Locate the cell with the specified text and output its [x, y] center coordinate. 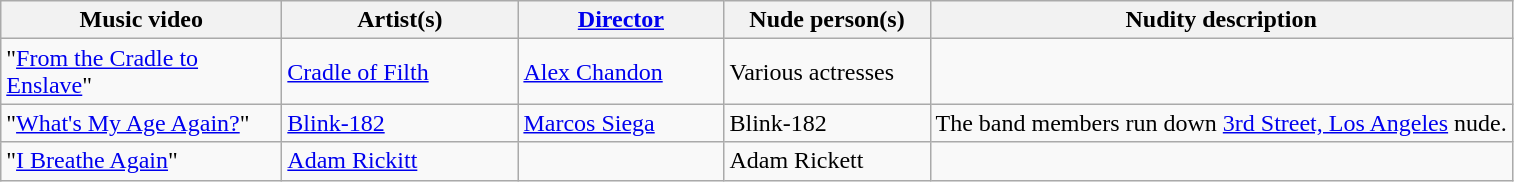
The band members run down 3rd Street, Los Angeles nude. [1221, 123]
"I Breathe Again" [142, 161]
Adam Rickett [827, 161]
Alex Chandon [621, 72]
Marcos Siega [621, 123]
Various actresses [827, 72]
Music video [142, 20]
Director [621, 20]
Nudity description [1221, 20]
Cradle of Filth [400, 72]
"What's My Age Again?" [142, 123]
Nude person(s) [827, 20]
"From the Cradle to Enslave" [142, 72]
Adam Rickitt [400, 161]
Artist(s) [400, 20]
